Find where the given text appears and provide that cell's center as (x, y) coordinate. 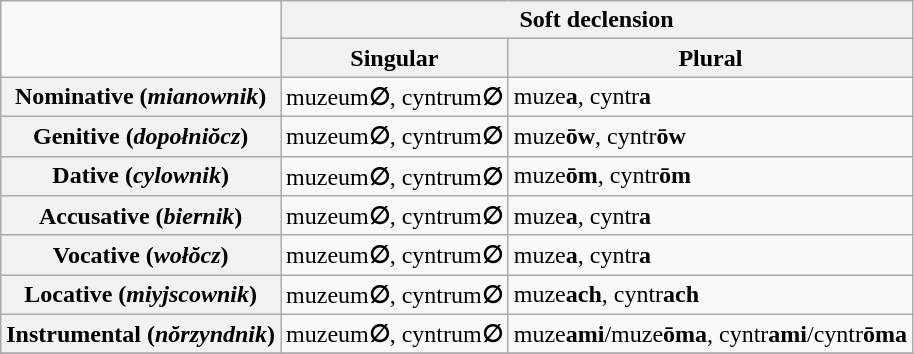
Nominative (mianownik) (141, 97)
Locative (miyjscownik) (141, 295)
muzeōw, cyntrōw (710, 136)
Dative (cylownik) (141, 176)
Vocative (wołŏcz) (141, 255)
muzeami/muzeōma, cyntrami/cyntrōma (710, 334)
Genitive (dopołniŏcz) (141, 136)
muzeōm, cyntrōm (710, 176)
Plural (710, 58)
Instrumental (nŏrzyndnik) (141, 334)
Soft declension (597, 20)
Accusative (biernik) (141, 216)
Singular (395, 58)
muzeach, cyntrach (710, 295)
